Identify which cell holds the provided text, then report its (x, y) central coordinate. 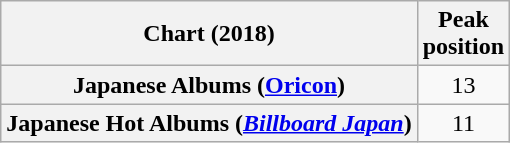
Japanese Hot Albums (Billboard Japan) (209, 123)
13 (463, 85)
Peakposition (463, 34)
Japanese Albums (Oricon) (209, 85)
Chart (2018) (209, 34)
11 (463, 123)
